For the text-containing cell, return its midpoint in [x, y] coordinate format. 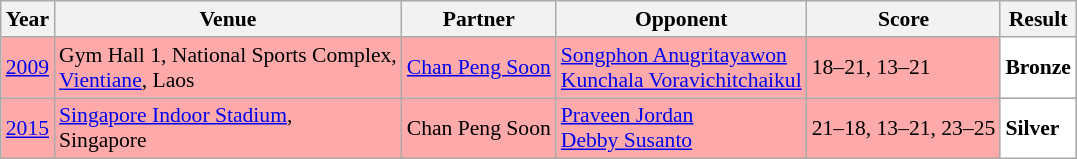
Result [1038, 19]
Gym Hall 1, National Sports Complex,Vientiane, Laos [228, 68]
Score [904, 19]
Bronze [1038, 68]
Silver [1038, 128]
Venue [228, 19]
Praveen Jordan Debby Susanto [682, 128]
Songphon Anugritayawon Kunchala Voravichitchaikul [682, 68]
21–18, 13–21, 23–25 [904, 128]
Opponent [682, 19]
18–21, 13–21 [904, 68]
2009 [28, 68]
2015 [28, 128]
Partner [479, 19]
Year [28, 19]
Singapore Indoor Stadium,Singapore [228, 128]
